For the text-containing cell, return its midpoint in [x, y] coordinate format. 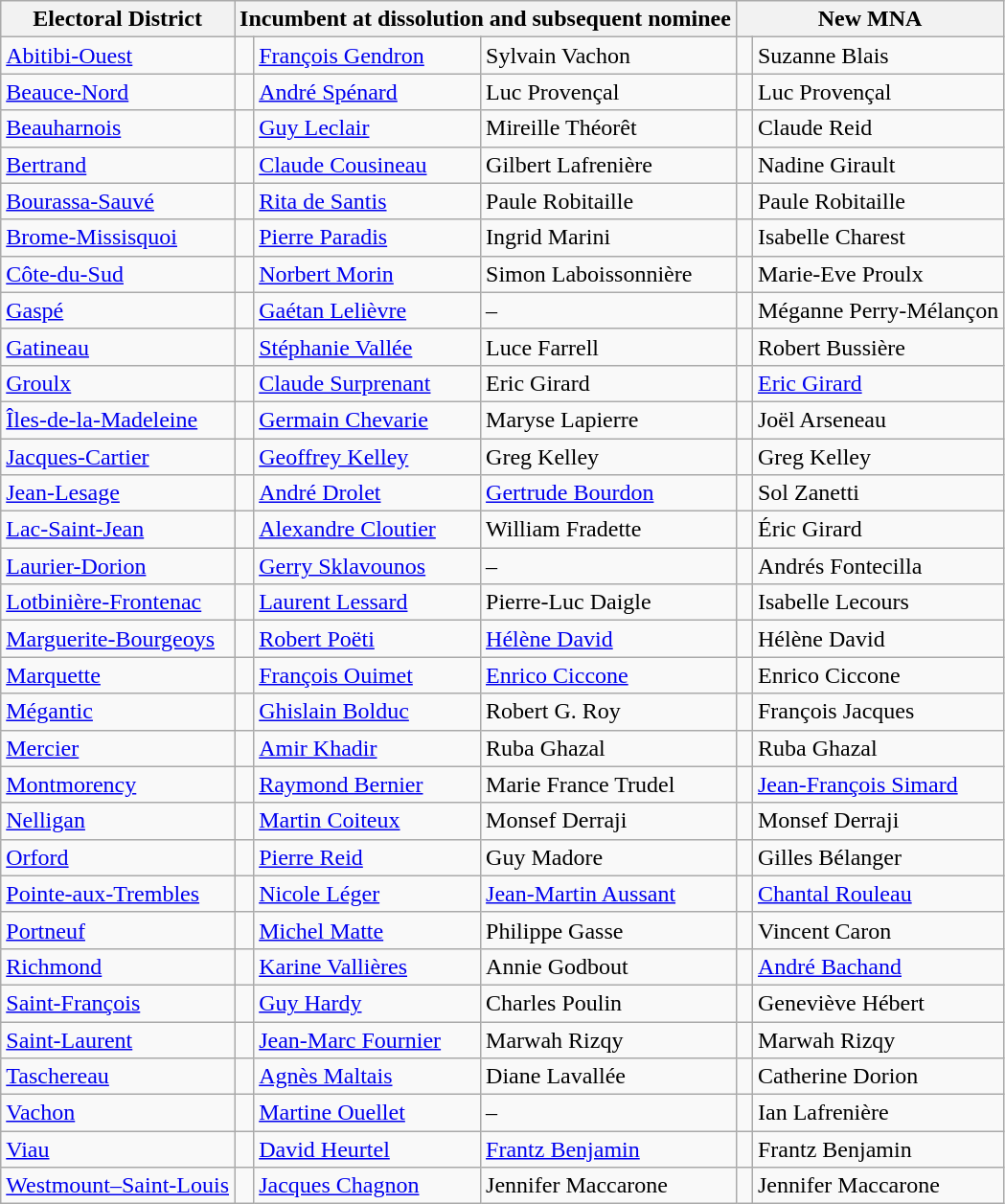
Annie Godbout [609, 966]
Gerry Sklavounos [368, 566]
François Ouimet [368, 675]
Nadine Girault [878, 165]
Mireille Théorêt [609, 128]
Charles Poulin [609, 1003]
Lac-Saint-Jean [118, 530]
New MNA [870, 19]
Gaspé [118, 310]
François Jacques [878, 712]
Germain Chevarie [368, 420]
Mercier [118, 748]
Catherine Dorion [878, 1077]
Alexandre Cloutier [368, 530]
Ghislain Bolduc [368, 712]
William Fradette [609, 530]
Pointe-aux-Trembles [118, 894]
Bertrand [118, 165]
André Spénard [368, 92]
Guy Leclair [368, 128]
Chantal Rouleau [878, 894]
Nicole Léger [368, 894]
Mégantic [118, 712]
François Gendron [368, 56]
Abitibi-Ouest [118, 56]
Philippe Gasse [609, 930]
Guy Madore [609, 857]
Pierre Paradis [368, 238]
Gatineau [118, 347]
Raymond Bernier [368, 784]
Martine Ouellet [368, 1113]
Rita de Santis [368, 201]
Incumbent at dissolution and subsequent nominee [486, 19]
Sylvain Vachon [609, 56]
Robert Bussière [878, 347]
Taschereau [118, 1077]
Ingrid Marini [609, 238]
Karine Vallières [368, 966]
Saint-Laurent [118, 1039]
Beauharnois [118, 128]
Sol Zanetti [878, 493]
Laurier-Dorion [118, 566]
Viau [118, 1149]
Jean-Lesage [118, 493]
Agnès Maltais [368, 1077]
Marguerite-Bourgeoys [118, 639]
Gertrude Bourdon [609, 493]
Suzanne Blais [878, 56]
Jean-Martin Aussant [609, 894]
Ian Lafrenière [878, 1113]
Claude Surprenant [368, 383]
Geoffrey Kelley [368, 457]
Marie-Eve Proulx [878, 274]
Guy Hardy [368, 1003]
Simon Laboissonnière [609, 274]
Joël Arseneau [878, 420]
Amir Khadir [368, 748]
Portneuf [118, 930]
Marie France Trudel [609, 784]
Claude Reid [878, 128]
Lotbinière-Frontenac [118, 602]
Éric Girard [878, 530]
Gilles Bélanger [878, 857]
Jacques Chagnon [368, 1186]
Isabelle Charest [878, 238]
Marquette [118, 675]
Norbert Morin [368, 274]
Robert G. Roy [609, 712]
Isabelle Lecours [878, 602]
Diane Lavallée [609, 1077]
Gaétan Lelièvre [368, 310]
Brome-Missisquoi [118, 238]
Andrés Fontecilla [878, 566]
Michel Matte [368, 930]
Maryse Lapierre [609, 420]
Geneviève Hébert [878, 1003]
Groulx [118, 383]
Electoral District [118, 19]
Stéphanie Vallée [368, 347]
Pierre-Luc Daigle [609, 602]
Gilbert Lafrenière [609, 165]
Claude Cousineau [368, 165]
Îles-de-la-Madeleine [118, 420]
Jean-François Simard [878, 784]
Orford [118, 857]
André Drolet [368, 493]
David Heurtel [368, 1149]
Beauce-Nord [118, 92]
Robert Poëti [368, 639]
Pierre Reid [368, 857]
Vincent Caron [878, 930]
Luce Farrell [609, 347]
Westmount–Saint-Louis [118, 1186]
Laurent Lessard [368, 602]
Nelligan [118, 821]
Saint-François [118, 1003]
Martin Coiteux [368, 821]
André Bachand [878, 966]
Richmond [118, 966]
Vachon [118, 1113]
Méganne Perry-Mélançon [878, 310]
Montmorency [118, 784]
Jacques-Cartier [118, 457]
Bourassa-Sauvé [118, 201]
Côte-du-Sud [118, 274]
Jean-Marc Fournier [368, 1039]
